Capture the cell that displays the provided text and extract its (x, y) central coordinate. 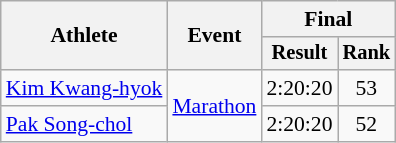
Pak Song-chol (84, 124)
Marathon (214, 106)
52 (367, 124)
Event (214, 36)
Final (328, 19)
Kim Kwang-hyok (84, 88)
Athlete (84, 36)
Rank (367, 54)
53 (367, 88)
Result (299, 54)
